Return the [x, y] coordinate for the center point of the cell that contains the specified text.  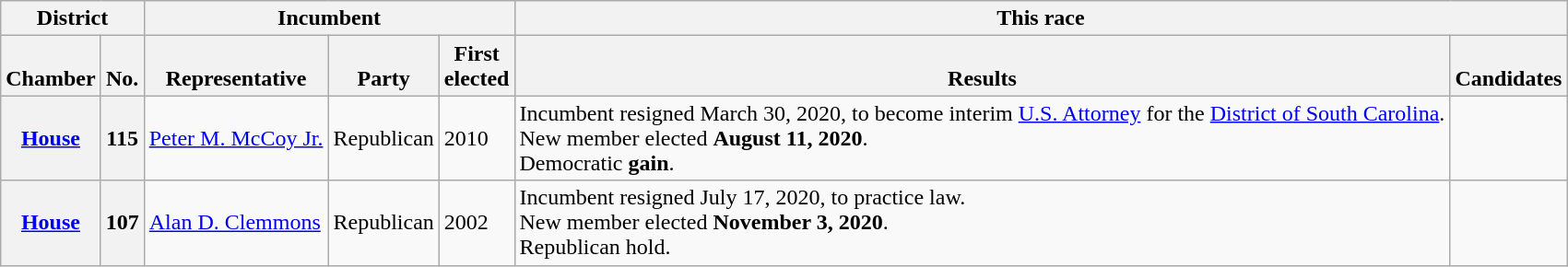
107 [122, 223]
Peter M. McCoy Jr. [236, 138]
Candidates [1508, 66]
2002 [477, 223]
Firstelected [477, 66]
115 [122, 138]
Alan D. Clemmons [236, 223]
Chamber [51, 66]
Party [383, 66]
District [72, 18]
2010 [477, 138]
Results [983, 66]
Incumbent resigned July 17, 2020, to practice law.New member elected November 3, 2020.Republican hold. [983, 223]
This race [1041, 18]
Incumbent [329, 18]
Representative [236, 66]
No. [122, 66]
